Find where the given text appears and provide that cell's center as (x, y) coordinate. 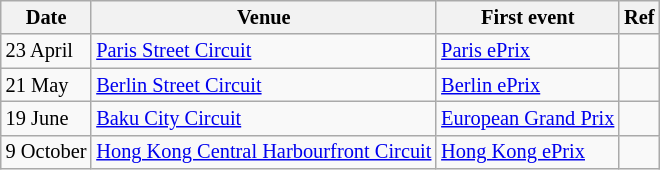
23 April (46, 51)
Date (46, 17)
Paris Street Circuit (264, 51)
21 May (46, 85)
Ref (639, 17)
Baku City Circuit (264, 118)
Hong Kong Central Harbourfront Circuit (264, 152)
9 October (46, 152)
European Grand Prix (528, 118)
First event (528, 17)
Berlin Street Circuit (264, 85)
19 June (46, 118)
Paris ePrix (528, 51)
Berlin ePrix (528, 85)
Hong Kong ePrix (528, 152)
Venue (264, 17)
